Capture the cell that displays the provided text and extract its [x, y] central coordinate. 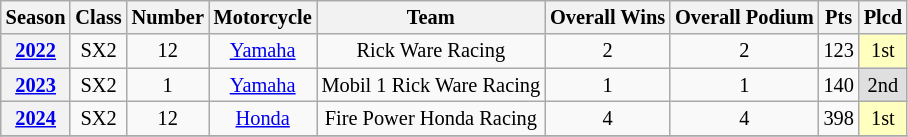
Overall Podium [744, 17]
Season [36, 17]
Plcd [883, 17]
Fire Power Honda Racing [432, 118]
Honda [263, 118]
398 [839, 118]
Rick Ware Racing [432, 51]
2nd [883, 85]
Motorcycle [263, 17]
140 [839, 85]
Class [98, 17]
Overall Wins [608, 17]
Pts [839, 17]
2024 [36, 118]
Number [168, 17]
Team [432, 17]
Mobil 1 Rick Ware Racing [432, 85]
2022 [36, 51]
123 [839, 51]
2023 [36, 85]
